Search for the cell housing the specified text and yield its [x, y] center coordinate. 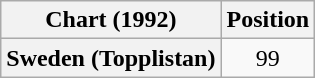
99 [268, 58]
Sweden (Topplistan) [111, 58]
Chart (1992) [111, 20]
Position [268, 20]
